Provide the (x, y) coordinate of the cell's center where the given text is located.  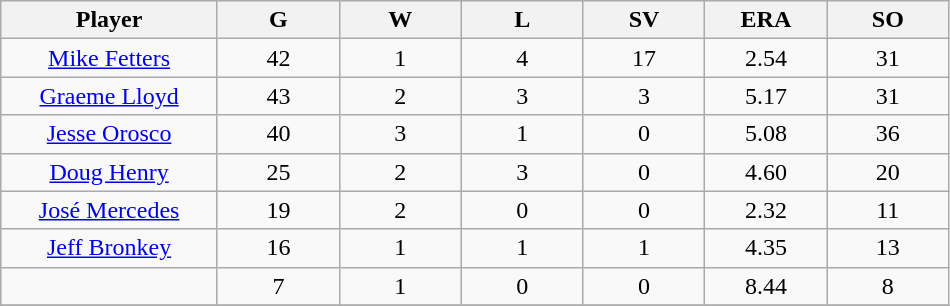
Graeme Lloyd (110, 96)
4 (522, 58)
11 (888, 210)
2.54 (766, 58)
7 (278, 286)
40 (278, 134)
8.44 (766, 286)
Jesse Orosco (110, 134)
Doug Henry (110, 172)
SO (888, 20)
2.32 (766, 210)
Mike Fetters (110, 58)
José Mercedes (110, 210)
36 (888, 134)
20 (888, 172)
Player (110, 20)
42 (278, 58)
5.17 (766, 96)
5.08 (766, 134)
W (400, 20)
13 (888, 248)
16 (278, 248)
19 (278, 210)
25 (278, 172)
G (278, 20)
4.35 (766, 248)
4.60 (766, 172)
L (522, 20)
43 (278, 96)
SV (644, 20)
ERA (766, 20)
8 (888, 286)
Jeff Bronkey (110, 248)
17 (644, 58)
